Capture the cell that displays the provided text and extract its (x, y) central coordinate. 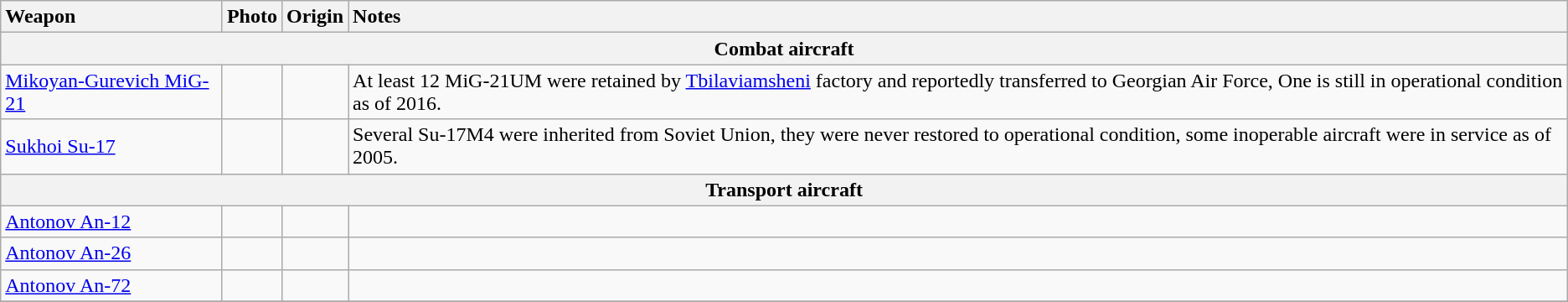
Photo (251, 17)
Sukhoi Su-17 (112, 146)
Combat aircraft (784, 49)
Transport aircraft (784, 190)
Origin (315, 17)
Notes (958, 17)
Antonov An-12 (112, 221)
Weapon (112, 17)
Antonov An-26 (112, 253)
Antonov An-72 (112, 285)
Mikoyan-Gurevich MiG-21 (112, 92)
